Extract the [X, Y] coordinate from the center of the cell holding the provided text.  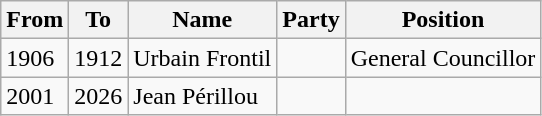
Party [311, 20]
To [98, 20]
Name [202, 20]
1906 [35, 58]
2001 [35, 96]
1912 [98, 58]
2026 [98, 96]
General Councillor [443, 58]
Jean Périllou [202, 96]
Urbain Frontil [202, 58]
Position [443, 20]
From [35, 20]
